Find where the given text appears and provide that cell's center as (X, Y) coordinate. 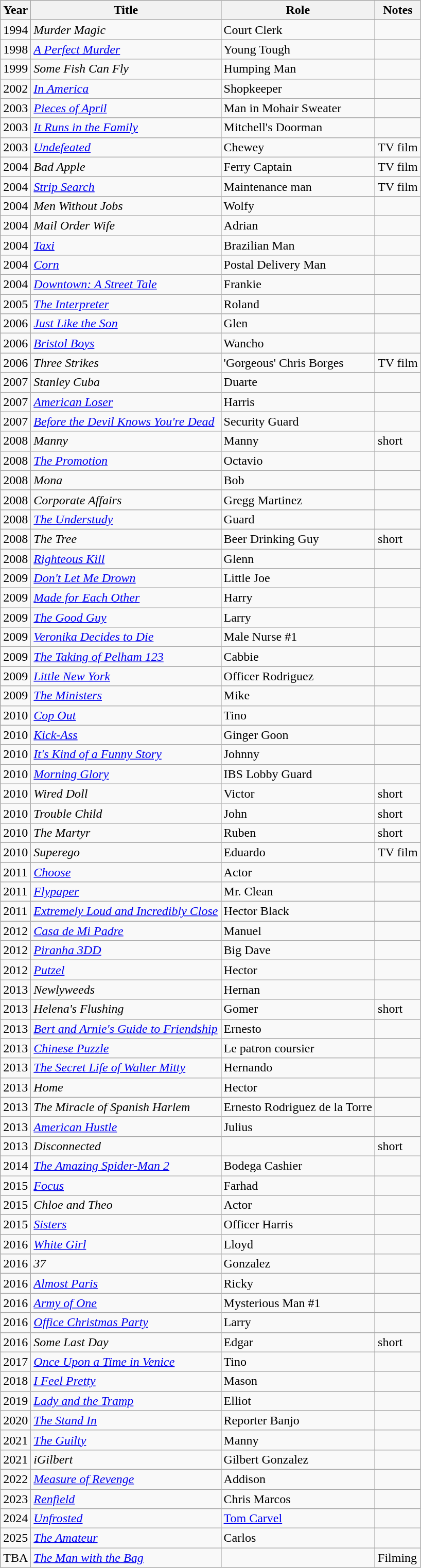
Focus (126, 1185)
Reporter Banjo (298, 1420)
In America (126, 89)
Mr. Clean (298, 892)
Role (298, 10)
Mona (126, 480)
It's Kind of a Funny Story (126, 754)
Man in Mohair Sweater (298, 108)
Lady and the Tramp (126, 1401)
2018 (15, 1381)
Bad Apple (126, 167)
The Martyr (126, 833)
Downtown: A Street Tale (126, 285)
Taxi (126, 245)
Piranha 3DD (126, 950)
2023 (15, 1499)
The Amateur (126, 1538)
Harry (298, 598)
iGilbert (126, 1459)
American Loser (126, 402)
Disconnected (126, 1146)
Shopkeeper (298, 89)
Trouble Child (126, 813)
The Stand In (126, 1420)
Putzel (126, 970)
Kick-Ass (126, 735)
Filming (398, 1558)
Roland (298, 304)
Manuel (298, 931)
American Hustle (126, 1126)
Mike (298, 696)
'Gorgeous' Chris Borges (298, 363)
Le patron coursier (298, 1048)
Mason (298, 1381)
Helena's Flushing (126, 1009)
Guard (298, 519)
Newlyweeds (126, 990)
Ginger Goon (298, 735)
1998 (15, 49)
Carlos (298, 1538)
2014 (15, 1166)
Renfield (126, 1499)
Mail Order Wife (126, 225)
Mitchell's Doorman (298, 128)
Bert and Arnie's Guide to Friendship (126, 1029)
Little Joe (298, 578)
2022 (15, 1479)
2019 (15, 1401)
The Secret Life of Walter Mitty (126, 1068)
Wolfy (298, 206)
Just Like the Son (126, 324)
Home (126, 1087)
Octavio (298, 461)
The Interpreter (126, 304)
The Good Guy (126, 618)
The Ministers (126, 696)
Glen (298, 324)
Officer Rodriguez (298, 676)
Addison (298, 1479)
Officer Harris (298, 1225)
Choose (126, 872)
2020 (15, 1420)
Gilbert Gonzalez (298, 1459)
Humping Man (298, 69)
Notes (398, 10)
Lloyd (298, 1244)
Corporate Affairs (126, 500)
Bodega Cashier (298, 1166)
Extremely Loud and Incredibly Close (126, 911)
The Taking of Pelham 123 (126, 657)
Office Christmas Party (126, 1323)
Three Strikes (126, 363)
37 (126, 1264)
Edgar (298, 1342)
Men Without Jobs (126, 206)
2005 (15, 304)
2017 (15, 1362)
Duarte (298, 382)
Postal Delivery Man (298, 265)
Chloe and Theo (126, 1205)
Ferry Captain (298, 167)
Frankie (298, 285)
Murder Magic (126, 30)
Veronika Decides to Die (126, 637)
Adrian (298, 225)
Gomer (298, 1009)
White Girl (126, 1244)
Don't Let Me Drown (126, 578)
Chinese Puzzle (126, 1048)
Hernan (298, 990)
Ricky (298, 1283)
TBA (15, 1558)
Gonzalez (298, 1264)
Made for Each Other (126, 598)
Stanley Cuba (126, 382)
Court Clerk (298, 30)
Male Nurse #1 (298, 637)
Wired Doll (126, 794)
Big Dave (298, 950)
Young Tough (298, 49)
John (298, 813)
Eduardo (298, 852)
Corn (126, 265)
Army of One (126, 1303)
Before the Devil Knows You're Dead (126, 421)
Elliot (298, 1401)
Superego (126, 852)
Some Fish Can Fly (126, 69)
2024 (15, 1519)
Almost Paris (126, 1283)
Tom Carvel (298, 1519)
Pieces of April (126, 108)
The Guilty (126, 1440)
Harris (298, 402)
Unfrosted (126, 1519)
Farhad (298, 1185)
Johnny (298, 754)
Wancho (298, 343)
The Man with the Bag (126, 1558)
Hernando (298, 1068)
Casa de Mi Padre (126, 931)
1999 (15, 69)
Bristol Boys (126, 343)
Little New York (126, 676)
Victor (298, 794)
Ernesto (298, 1029)
Ruben (298, 833)
Sisters (126, 1225)
The Tree (126, 539)
I Feel Pretty (126, 1381)
2025 (15, 1538)
Julius (298, 1126)
Ernesto Rodriguez de la Torre (298, 1107)
Title (126, 10)
Bob (298, 480)
Beer Drinking Guy (298, 539)
The Understudy (126, 519)
Security Guard (298, 421)
Measure of Revenge (126, 1479)
Chris Marcos (298, 1499)
Brazilian Man (298, 245)
Undefeated (126, 147)
Hector Black (298, 911)
The Miracle of Spanish Harlem (126, 1107)
Year (15, 10)
Strip Search (126, 186)
Righteous Kill (126, 558)
Flypaper (126, 892)
Maintenance man (298, 186)
Glenn (298, 558)
IBS Lobby Guard (298, 774)
The Amazing Spider-Man 2 (126, 1166)
Mysterious Man #1 (298, 1303)
Some Last Day (126, 1342)
Once Upon a Time in Venice (126, 1362)
Cop Out (126, 715)
Morning Glory (126, 774)
Cabbie (298, 657)
Chewey (298, 147)
The Promotion (126, 461)
Gregg Martinez (298, 500)
2002 (15, 89)
1994 (15, 30)
It Runs in the Family (126, 128)
A Perfect Murder (126, 49)
